Return the [x, y] coordinate for the center point of the cell that contains the specified text.  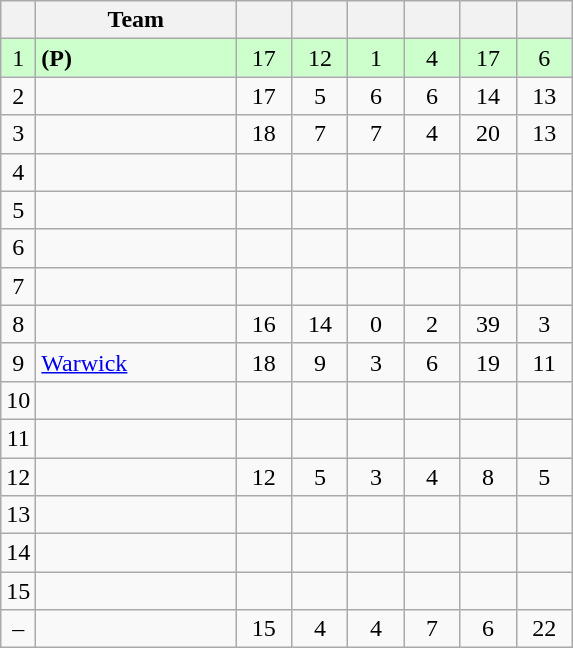
20 [488, 134]
– [18, 629]
10 [18, 400]
(P) [136, 58]
0 [376, 324]
Warwick [136, 362]
39 [488, 324]
19 [488, 362]
16 [264, 324]
Team [136, 20]
22 [544, 629]
